Return the [x, y] coordinate for the center point of the cell that contains the specified text.  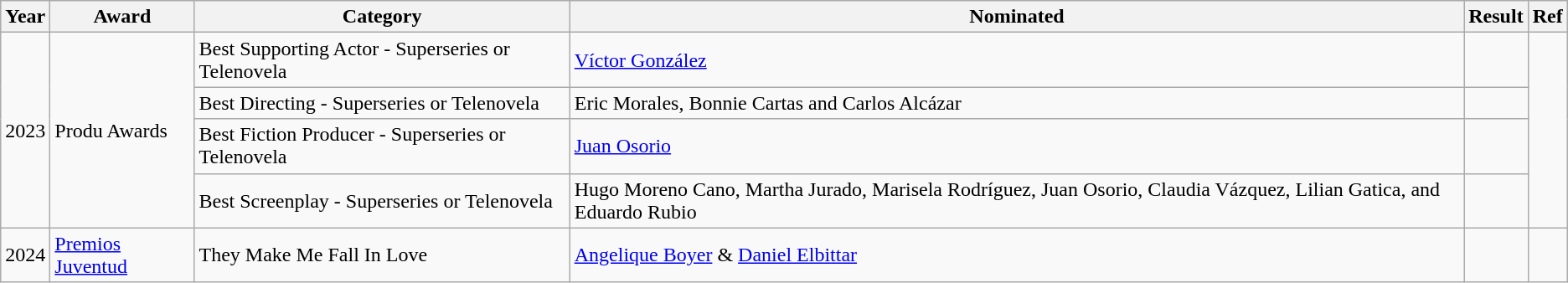
2023 [25, 131]
Best Screenplay - Superseries or Telenovela [382, 201]
Angelique Boyer & Daniel Elbittar [1017, 255]
Nominated [1017, 17]
2024 [25, 255]
Juan Osorio [1017, 146]
Ref [1548, 17]
Result [1496, 17]
Hugo Moreno Cano, Martha Jurado, Marisela Rodríguez, Juan Osorio, Claudia Vázquez, Lilian Gatica, and Eduardo Rubio [1017, 201]
Premios Juventud [122, 255]
Category [382, 17]
Eric Morales, Bonnie Cartas and Carlos Alcázar [1017, 103]
They Make Me Fall In Love [382, 255]
Best Fiction Producer - Superseries or Telenovela [382, 146]
Award [122, 17]
Year [25, 17]
Best Supporting Actor - Superseries or Telenovela [382, 60]
Best Directing - Superseries or Telenovela [382, 103]
Víctor González [1017, 60]
Produ Awards [122, 131]
